Pinpoint the cell where the given text exists, returning its [X, Y] midpoint coordinate. 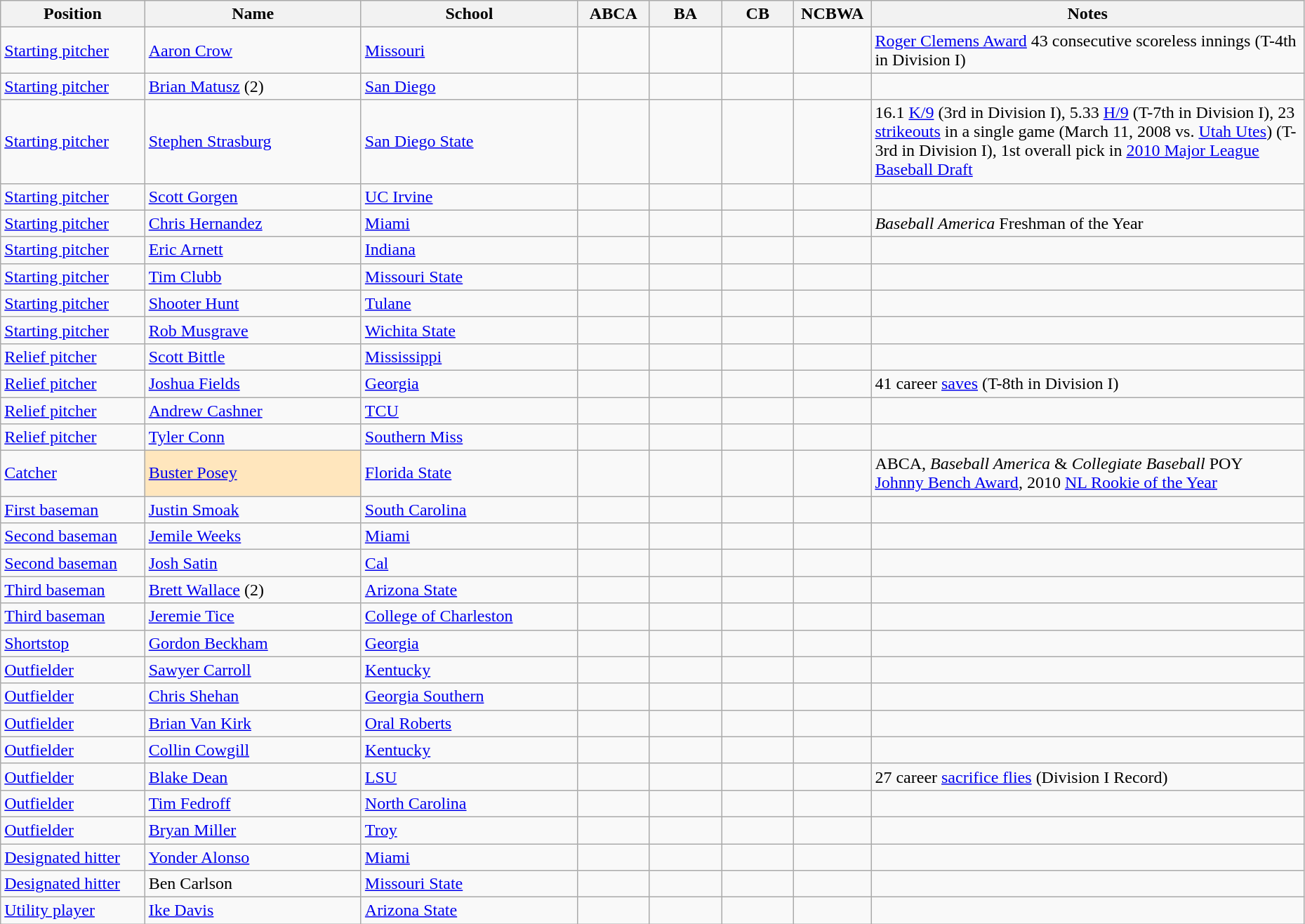
Brett Wallace (2) [253, 590]
Chris Hernandez [253, 223]
Southern Miss [469, 437]
Joshua Fields [253, 383]
Aaron Crow [253, 51]
Shooter Hunt [253, 303]
Scott Gorgen [253, 197]
NCBWA [833, 14]
ABCA [614, 14]
BA [685, 14]
Scott Bittle [253, 357]
Name [253, 14]
LSU [469, 777]
Josh Satin [253, 563]
Roger Clemens Award 43 consecutive scoreless innings (T-4th in Division I) [1087, 51]
Tim Clubb [253, 277]
TCU [469, 411]
Shortstop [73, 643]
Stephen Strasburg [253, 142]
Indiana [469, 250]
College of Charleston [469, 616]
South Carolina [469, 510]
27 career sacrifice flies (Division I Record) [1087, 777]
Buster Posey [253, 473]
Jeremie Tice [253, 616]
Florida State [469, 473]
Wichita State [469, 330]
Andrew Cashner [253, 411]
CB [758, 14]
41 career saves (T-8th in Division I) [1087, 383]
Sawyer Carroll [253, 670]
UC Irvine [469, 197]
Justin Smoak [253, 510]
ABCA, Baseball America & Collegiate Baseball POYJohnny Bench Award, 2010 NL Rookie of the Year [1087, 473]
School [469, 14]
Troy [469, 830]
Rob Musgrave [253, 330]
Position [73, 14]
North Carolina [469, 803]
Mississippi [469, 357]
Bryan Miller [253, 830]
Brian Van Kirk [253, 723]
Utility player [73, 911]
Gordon Beckham [253, 643]
Yonder Alonso [253, 857]
San Diego [469, 86]
Notes [1087, 14]
Chris Shehan [253, 697]
Ben Carlson [253, 884]
Brian Matusz (2) [253, 86]
Cal [469, 563]
Eric Arnett [253, 250]
Tulane [469, 303]
Missouri [469, 51]
Ike Davis [253, 911]
Oral Roberts [469, 723]
Tyler Conn [253, 437]
Georgia Southern [469, 697]
Catcher [73, 473]
Collin Cowgill [253, 750]
First baseman [73, 510]
Baseball America Freshman of the Year [1087, 223]
Jemile Weeks [253, 536]
Tim Fedroff [253, 803]
Blake Dean [253, 777]
San Diego State [469, 142]
